Determine the (X, Y) coordinate at the center of the cell enclosing the given text.  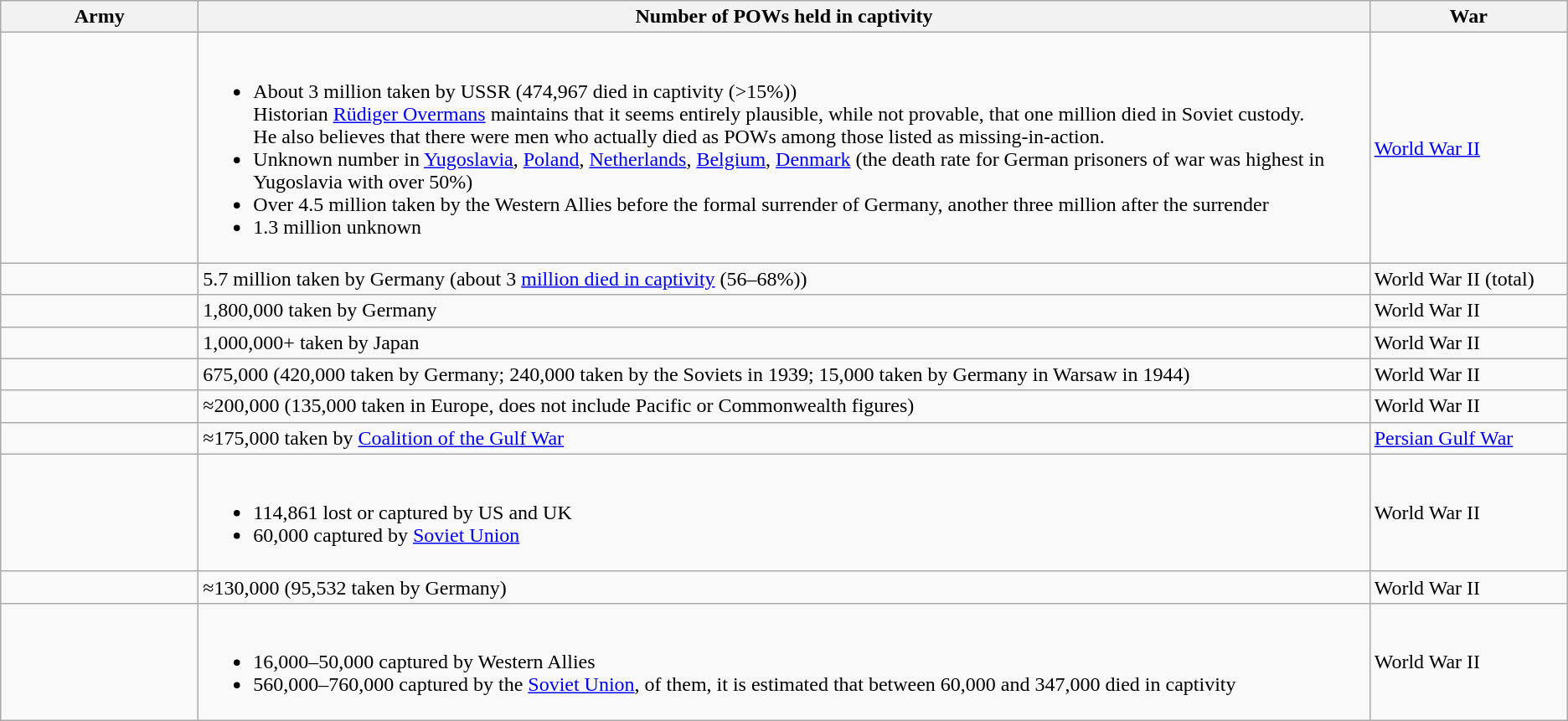
1,000,000+ taken by Japan (784, 342)
War (1468, 17)
World War II (total) (1468, 279)
Persian Gulf War (1468, 438)
675,000 (420,000 taken by Germany; 240,000 taken by the Soviets in 1939; 15,000 taken by Germany in Warsaw in 1944) (784, 374)
1,800,000 taken by Germany (784, 311)
Number of POWs held in captivity (784, 17)
≈175,000 taken by Coalition of the Gulf War (784, 438)
≈200,000 (135,000 taken in Europe, does not include Pacific or Commonwealth figures) (784, 406)
≈130,000 (95,532 taken by Germany) (784, 587)
Army (100, 17)
5.7 million taken by Germany (about 3 million died in captivity (56–68%)) (784, 279)
114,861 lost or captured by US and UK60,000 captured by Soviet Union (784, 512)
